Find where the given text appears and provide that cell's center as (x, y) coordinate. 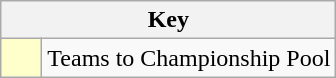
Teams to Championship Pool (189, 58)
Key (168, 20)
